Return [X, Y] of the center of cell containing provided text 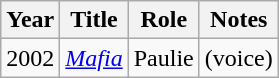
Role [164, 20]
Mafia [94, 58]
Paulie [164, 58]
Title [94, 20]
(voice) [238, 58]
2002 [30, 58]
Year [30, 20]
Notes [238, 20]
